Find where the given text appears and provide that cell's center as (X, Y) coordinate. 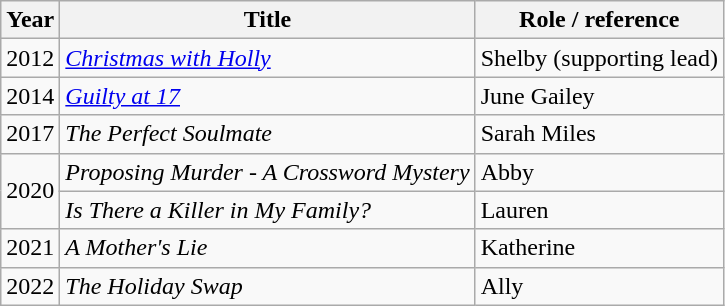
Lauren (599, 210)
Proposing Murder - A Crossword Mystery (268, 172)
Role / reference (599, 20)
Sarah Miles (599, 134)
Christmas with Holly (268, 58)
Abby (599, 172)
The Perfect Soulmate (268, 134)
The Holiday Swap (268, 286)
Ally (599, 286)
Katherine (599, 248)
2014 (30, 96)
2022 (30, 286)
2017 (30, 134)
2021 (30, 248)
June Gailey (599, 96)
Title (268, 20)
Year (30, 20)
2012 (30, 58)
Shelby (supporting lead) (599, 58)
A Mother's Lie (268, 248)
Guilty at 17 (268, 96)
2020 (30, 191)
Is There a Killer in My Family? (268, 210)
